Extract the [x, y] coordinate from the center of the cell holding the provided text.  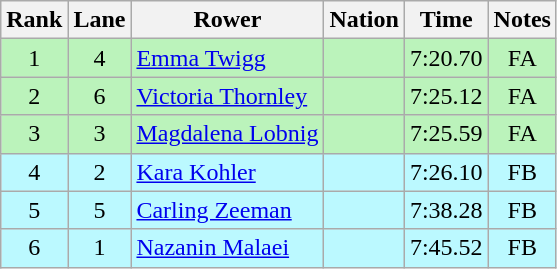
Nazanin Malaei [228, 248]
Notes [522, 20]
7:38.28 [446, 210]
7:26.10 [446, 172]
Time [446, 20]
Emma Twigg [228, 58]
Victoria Thornley [228, 96]
Kara Kohler [228, 172]
Nation [364, 20]
7:20.70 [446, 58]
Magdalena Lobnig [228, 134]
Rank [34, 20]
7:25.59 [446, 134]
Lane [100, 20]
Carling Zeeman [228, 210]
7:25.12 [446, 96]
7:45.52 [446, 248]
Rower [228, 20]
